Scan for the cell matching the given text and deliver its (x, y) coordinate at center. 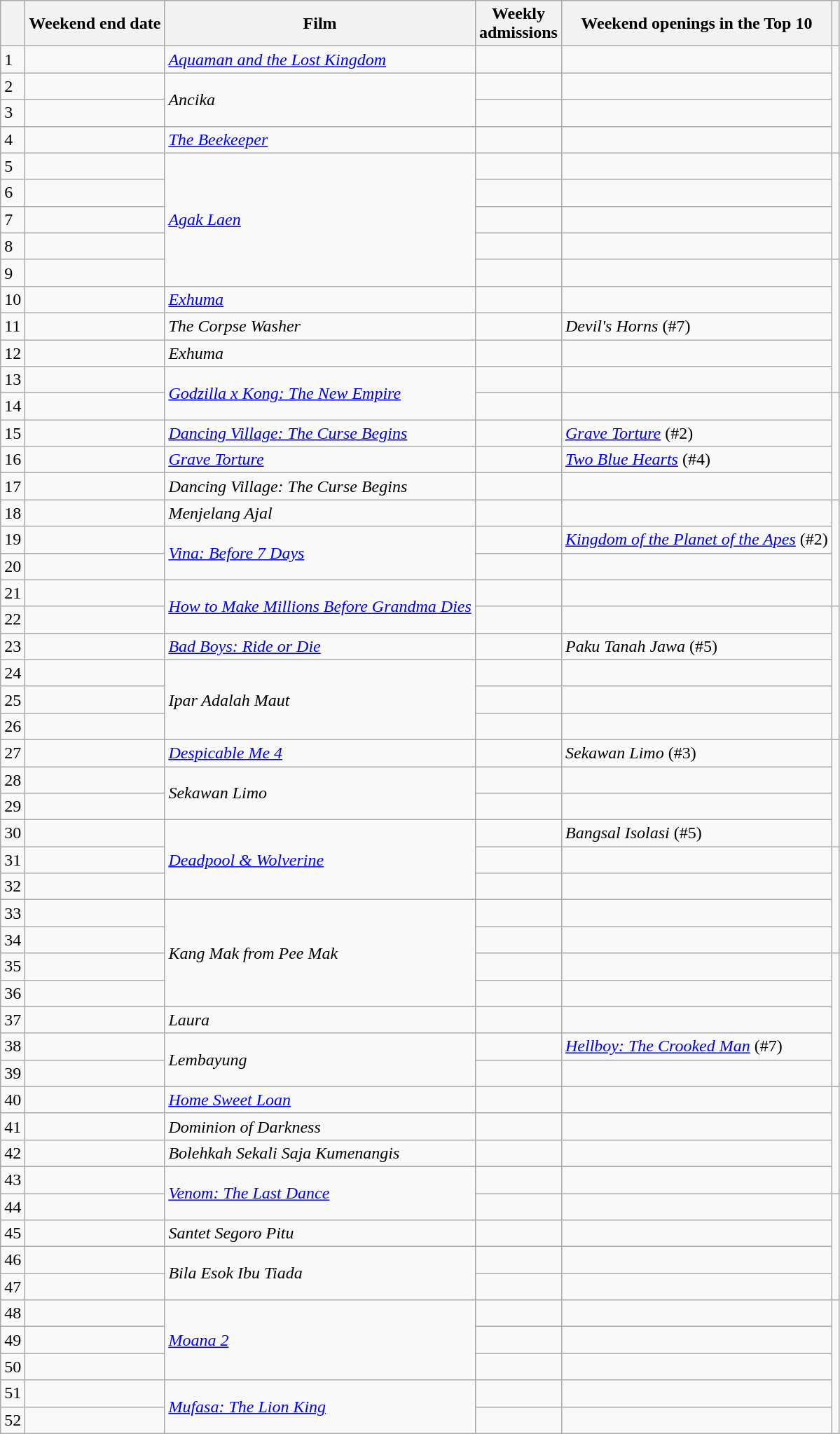
51 (13, 1393)
43 (13, 1180)
41 (13, 1126)
Aquaman and the Lost Kingdom (319, 60)
48 (13, 1313)
18 (13, 513)
33 (13, 913)
Venom: The Last Dance (319, 1193)
Agak Laen (319, 219)
13 (13, 380)
Kingdom of the Planet of the Apes (#2) (696, 540)
10 (13, 299)
Ancika (319, 100)
Menjelang Ajal (319, 513)
Bangsal Isolasi (#5) (696, 833)
Paku Tanah Jawa (#5) (696, 646)
Bad Boys: Ride or Die (319, 646)
45 (13, 1234)
Film (319, 24)
15 (13, 433)
5 (13, 166)
9 (13, 273)
Weekend end date (95, 24)
29 (13, 807)
Home Sweet Loan (319, 1100)
23 (13, 646)
35 (13, 967)
36 (13, 993)
Sekawan Limo (319, 793)
12 (13, 353)
Bila Esok Ibu Tiada (319, 1273)
52 (13, 1420)
8 (13, 246)
4 (13, 139)
47 (13, 1287)
Grave Torture (#2) (696, 433)
Two Blue Hearts (#4) (696, 460)
2 (13, 86)
Weeklyadmissions (518, 24)
The Beekeeper (319, 139)
28 (13, 780)
Moana 2 (319, 1340)
20 (13, 566)
6 (13, 193)
3 (13, 113)
49 (13, 1340)
Despicable Me 4 (319, 753)
44 (13, 1206)
25 (13, 699)
Godzilla x Kong: The New Empire (319, 393)
34 (13, 940)
39 (13, 1073)
40 (13, 1100)
31 (13, 860)
14 (13, 407)
30 (13, 833)
Laura (319, 1020)
Grave Torture (319, 460)
How to Make Millions Before Grandma Dies (319, 606)
Devil's Horns (#7) (696, 326)
Kang Mak from Pee Mak (319, 953)
26 (13, 726)
38 (13, 1046)
7 (13, 219)
Vina: Before 7 Days (319, 553)
Sekawan Limo (#3) (696, 753)
Mufasa: The Lion King (319, 1407)
Lembayung (319, 1060)
19 (13, 540)
11 (13, 326)
1 (13, 60)
32 (13, 887)
16 (13, 460)
17 (13, 486)
Hellboy: The Crooked Man (#7) (696, 1046)
Deadpool & Wolverine (319, 860)
Weekend openings in the Top 10 (696, 24)
46 (13, 1260)
50 (13, 1367)
The Corpse Washer (319, 326)
37 (13, 1020)
Santet Segoro Pitu (319, 1234)
22 (13, 620)
Dominion of Darkness (319, 1126)
27 (13, 753)
24 (13, 673)
42 (13, 1153)
Ipar Adalah Maut (319, 699)
Bolehkah Sekali Saja Kumenangis (319, 1153)
21 (13, 593)
